From the cell containing the given text, extract its center point as [x, y] coordinate. 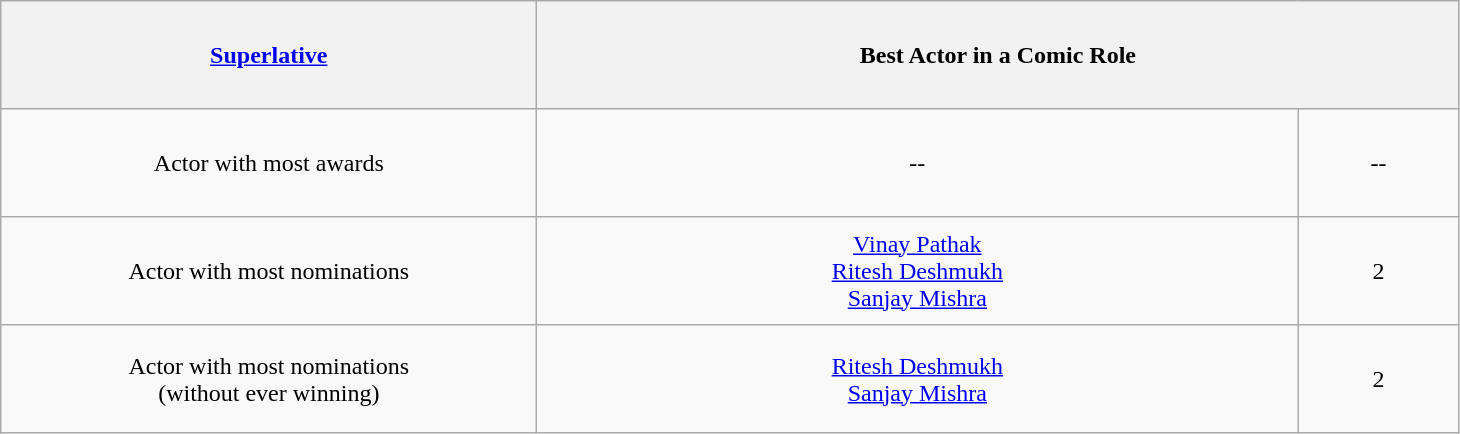
Actor with most nominations [269, 271]
Vinay Pathak Ritesh Deshmukh Sanjay Mishra [918, 271]
Actor with most awards [269, 163]
Actor with most nominations(without ever winning) [269, 379]
Best Actor in a Comic Role [998, 55]
Ritesh Deshmukh Sanjay Mishra [918, 379]
Superlative [269, 55]
